Output the [X, Y] coordinate of the center of the cell containing the given text.  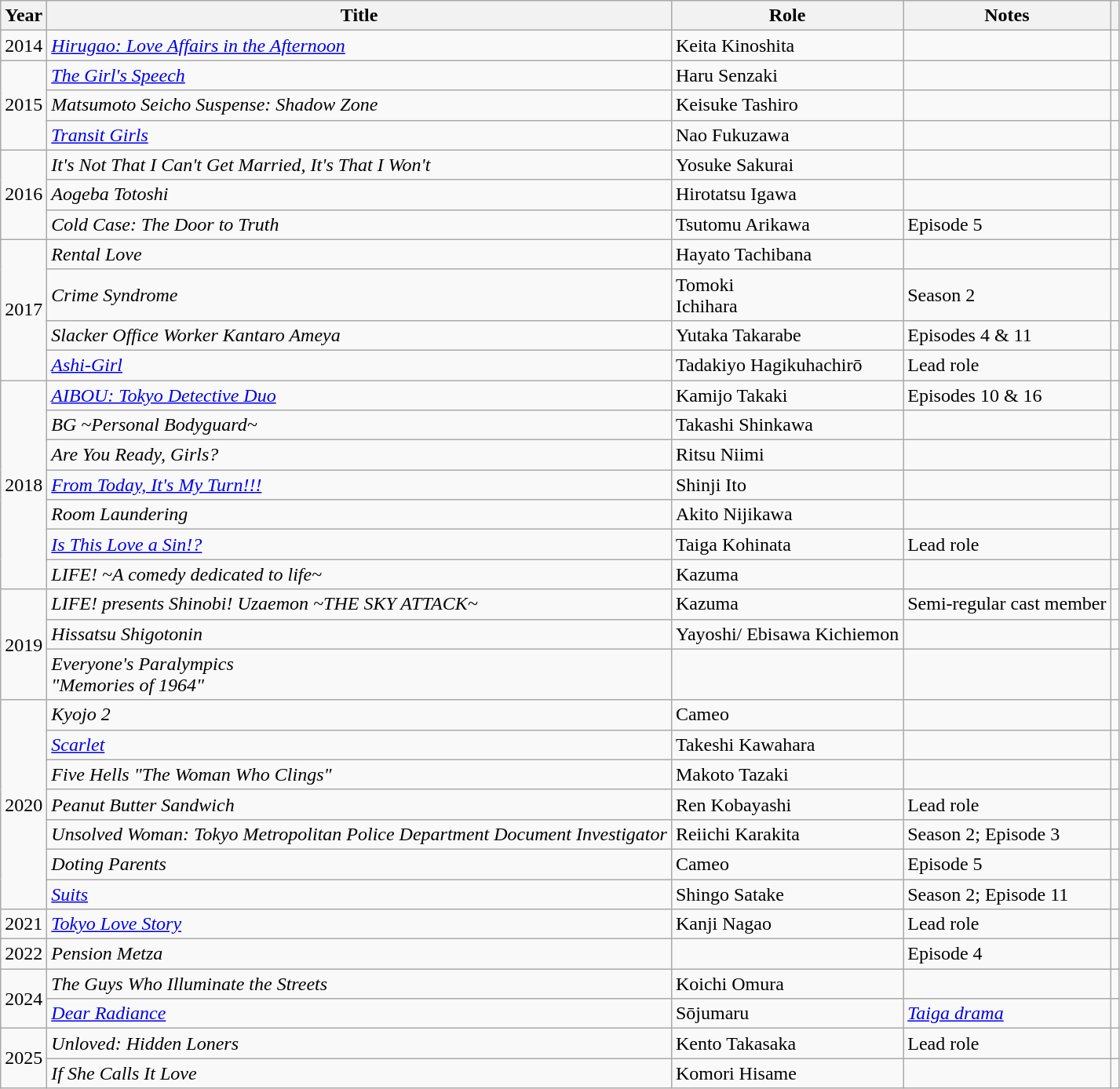
2015 [24, 105]
Makoto Tazaki [786, 774]
Nao Fukuzawa [786, 135]
Season 2; Episode 11 [1007, 894]
It's Not That I Can't Get Married, It's That I Won't [359, 165]
Kamijo Takaki [786, 395]
Scarlet [359, 745]
2016 [24, 195]
Season 2 [1007, 295]
Reiichi Karakita [786, 834]
BG ~Personal Bodyguard~ [359, 425]
Ren Kobayashi [786, 804]
Kyojo 2 [359, 715]
Rental Love [359, 254]
Five Hells "The Woman Who Clings" [359, 774]
Doting Parents [359, 864]
Transit Girls [359, 135]
TomokiIchihara [786, 295]
2020 [24, 804]
Koichi Omura [786, 984]
Takashi Shinkawa [786, 425]
Year [24, 16]
Kanji Nagao [786, 924]
2017 [24, 309]
Takeshi Kawahara [786, 745]
Is This Love a Sin!? [359, 544]
2018 [24, 484]
Taiga drama [1007, 1014]
Title [359, 16]
2014 [24, 46]
2024 [24, 999]
Matsumoto Seicho Suspense: Shadow Zone [359, 105]
Ritsu Niimi [786, 455]
Yutaka Takarabe [786, 335]
2022 [24, 954]
Dear Radiance [359, 1014]
Hirugao: Love Affairs in the Afternoon [359, 46]
2019 [24, 645]
If She Calls It Love [359, 1073]
2025 [24, 1058]
Aogeba Totoshi [359, 195]
AIBOU: Tokyo Detective Duo [359, 395]
Suits [359, 894]
Notes [1007, 16]
Haru Senzaki [786, 75]
Peanut Butter Sandwich [359, 804]
Semi-regular cast member [1007, 604]
Yosuke Sakurai [786, 165]
Role [786, 16]
Tokyo Love Story [359, 924]
Unsolved Woman: Tokyo Metropolitan Police Department Document Investigator [359, 834]
Season 2; Episode 3 [1007, 834]
Ashi-Girl [359, 365]
Tadakiyo Hagikuhachirō [786, 365]
Shinji Ito [786, 485]
Keita Kinoshita [786, 46]
Sōjumaru [786, 1014]
Episode 4 [1007, 954]
Akito Nijikawa [786, 515]
Slacker Office Worker Kantaro Ameya [359, 335]
LIFE! ~A comedy dedicated to life~ [359, 574]
Hissatsu Shigotonin [359, 634]
Cold Case: The Door to Truth [359, 224]
Episodes 4 & 11 [1007, 335]
2021 [24, 924]
Kento Takasaka [786, 1043]
Pension Metza [359, 954]
Yayoshi/ Ebisawa Kichiemon [786, 634]
Are You Ready, Girls? [359, 455]
Room Laundering [359, 515]
Everyone's Paralympics"Memories of 1964" [359, 675]
Keisuke Tashiro [786, 105]
The Girl's Speech [359, 75]
Shingo Satake [786, 894]
The Guys Who Illuminate the Streets [359, 984]
Episodes 10 & 16 [1007, 395]
Hirotatsu Igawa [786, 195]
Komori Hisame [786, 1073]
Taiga Kohinata [786, 544]
Crime Syndrome [359, 295]
Tsutomu Arikawa [786, 224]
Hayato Tachibana [786, 254]
From Today, It's My Turn!!! [359, 485]
LIFE! presents Shinobi! Uzaemon ~THE SKY ATTACK~ [359, 604]
Unloved: Hidden Loners [359, 1043]
